Determine the [X, Y] coordinate at the center of the cell enclosing the given text.  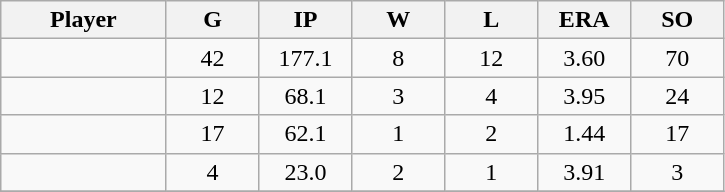
23.0 [306, 172]
SO [678, 20]
42 [212, 58]
Player [84, 20]
G [212, 20]
W [398, 20]
3.91 [584, 172]
3.60 [584, 58]
62.1 [306, 134]
L [492, 20]
70 [678, 58]
177.1 [306, 58]
8 [398, 58]
24 [678, 96]
3.95 [584, 96]
IP [306, 20]
ERA [584, 20]
68.1 [306, 96]
1.44 [584, 134]
